Determine the [x, y] coordinate at the center of the cell enclosing the given text.  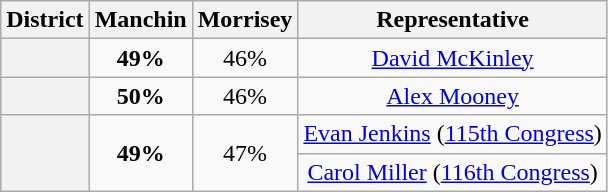
Manchin [140, 20]
Evan Jenkins (115th Congress) [452, 134]
47% [245, 153]
Representative [452, 20]
Morrisey [245, 20]
Alex Mooney [452, 96]
District [45, 20]
50% [140, 96]
Carol Miller (116th Congress) [452, 172]
David McKinley [452, 58]
